Capture the cell that displays the provided text and extract its (X, Y) central coordinate. 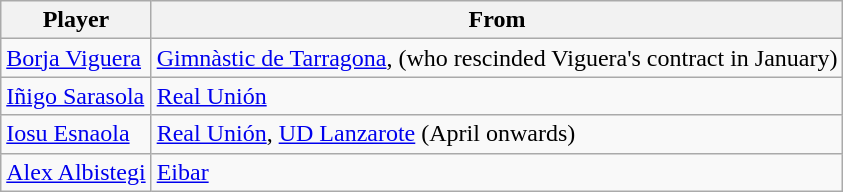
Eibar (497, 172)
From (497, 20)
Player (76, 20)
Real Unión (497, 96)
Borja Viguera (76, 58)
Iñigo Sarasola (76, 96)
Real Unión, UD Lanzarote (April onwards) (497, 134)
Gimnàstic de Tarragona, (who rescinded Viguera's contract in January) (497, 58)
Iosu Esnaola (76, 134)
Alex Albistegi (76, 172)
